Determine the [x, y] coordinate at the center of the cell enclosing the given text.  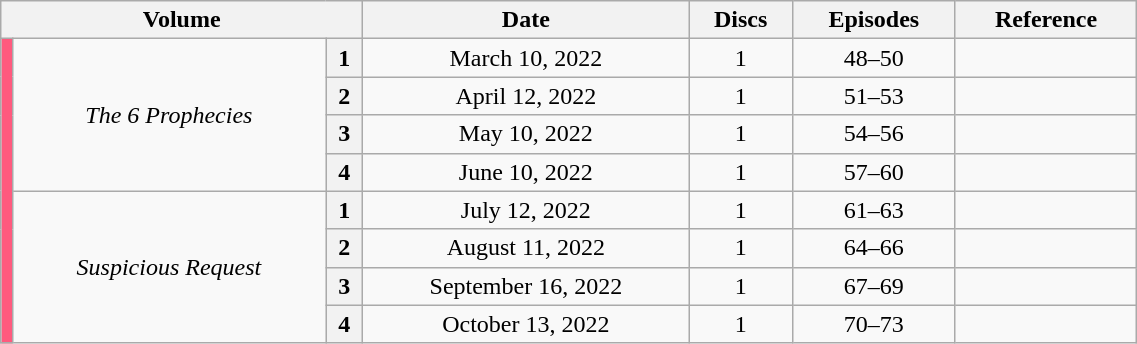
May 10, 2022 [526, 134]
54–56 [874, 134]
The 6 Prophecies [169, 115]
July 12, 2022 [526, 210]
70–73 [874, 324]
67–69 [874, 286]
Suspicious Request [169, 267]
June 10, 2022 [526, 172]
Reference [1046, 20]
48–50 [874, 58]
October 13, 2022 [526, 324]
61–63 [874, 210]
51–53 [874, 96]
August 11, 2022 [526, 248]
September 16, 2022 [526, 286]
April 12, 2022 [526, 96]
57–60 [874, 172]
Episodes [874, 20]
Volume [182, 20]
Discs [740, 20]
Date [526, 20]
64–66 [874, 248]
March 10, 2022 [526, 58]
